Return [X, Y] of the center of cell containing provided text 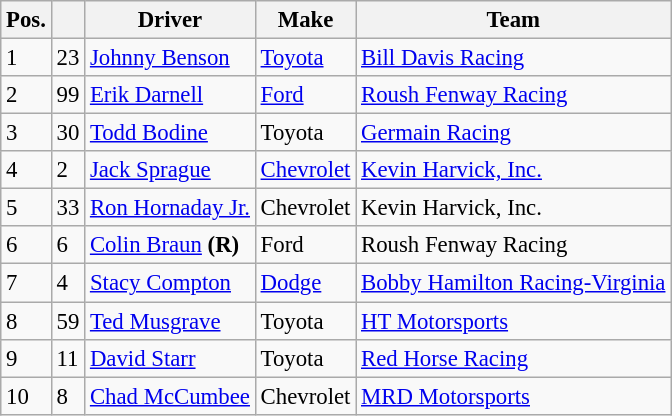
David Starr [170, 358]
Red Horse Racing [514, 358]
Jack Sprague [170, 170]
1 [26, 58]
5 [26, 208]
Dodge [305, 283]
Pos. [26, 20]
Germain Racing [514, 133]
11 [68, 358]
30 [68, 133]
23 [68, 58]
9 [26, 358]
Johnny Benson [170, 58]
10 [26, 396]
HT Motorsports [514, 321]
Bobby Hamilton Racing-Virginia [514, 283]
Make [305, 20]
3 [26, 133]
Chad McCumbee [170, 396]
Stacy Compton [170, 283]
Todd Bodine [170, 133]
Ted Musgrave [170, 321]
59 [68, 321]
Ron Hornaday Jr. [170, 208]
Team [514, 20]
33 [68, 208]
Erik Darnell [170, 95]
99 [68, 95]
7 [26, 283]
Colin Braun (R) [170, 245]
Driver [170, 20]
Bill Davis Racing [514, 58]
MRD Motorsports [514, 396]
